Detect which cell encompasses the target text, then output its [X, Y] center coordinate. 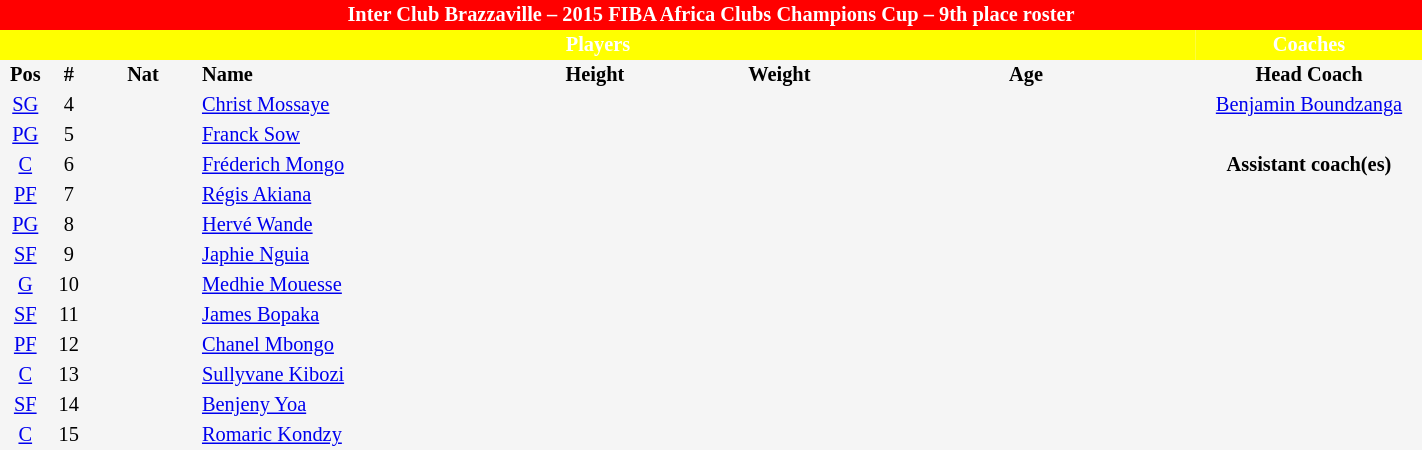
Inter Club Brazzaville – 2015 FIBA Africa Clubs Champions Cup – 9th place roster [711, 15]
Benjamin Boundzanga [1309, 105]
8 [69, 225]
Benjeny Yoa [343, 405]
Régis Akiana [343, 195]
James Bopaka [343, 315]
Fréderich Mongo [343, 165]
Chanel Mbongo [343, 345]
Hervé Wande [343, 225]
6 [69, 165]
G [26, 285]
Weight [780, 75]
13 [69, 375]
Nat [143, 75]
Players [598, 45]
Height [595, 75]
Pos [26, 75]
Head Coach [1309, 75]
10 [69, 285]
11 [69, 315]
Medhie Mouesse [343, 285]
Assistant coach(es) [1309, 165]
SG [26, 105]
15 [69, 435]
4 [69, 105]
Sullyvane Kibozi [343, 375]
Japhie Nguia [343, 255]
Romaric Kondzy [343, 435]
9 [69, 255]
5 [69, 135]
7 [69, 195]
Christ Mossaye [343, 105]
Age [1026, 75]
14 [69, 405]
Franck Sow [343, 135]
# [69, 75]
Name [343, 75]
12 [69, 345]
Coaches [1309, 45]
